Identify which cell holds the provided text, then report its [x, y] central coordinate. 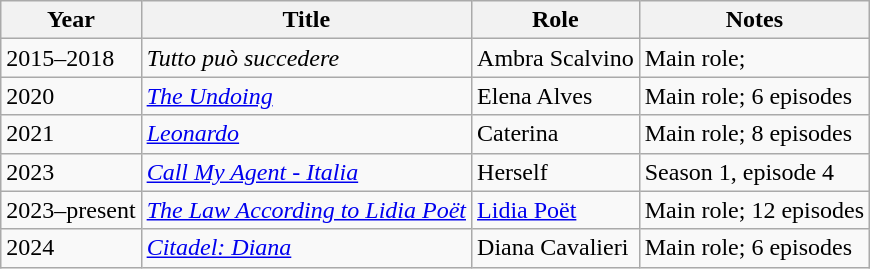
Tutto può succedere [306, 58]
Main role; [754, 58]
2015–2018 [71, 58]
Ambra Scalvino [556, 58]
Call My Agent - Italia [306, 172]
Notes [754, 20]
Elena Alves [556, 96]
Lidia Poët [556, 210]
Role [556, 20]
Season 1, episode 4 [754, 172]
2020 [71, 96]
Herself [556, 172]
Leonardo [306, 134]
Title [306, 20]
Citadel: Diana [306, 248]
2023–present [71, 210]
2024 [71, 248]
Year [71, 20]
The Law According to Lidia Poët [306, 210]
Main role; 12 episodes [754, 210]
Caterina [556, 134]
The Undoing [306, 96]
2021 [71, 134]
Main role; 8 episodes [754, 134]
2023 [71, 172]
Diana Cavalieri [556, 248]
